From the cell containing the given text, extract its center point as (x, y) coordinate. 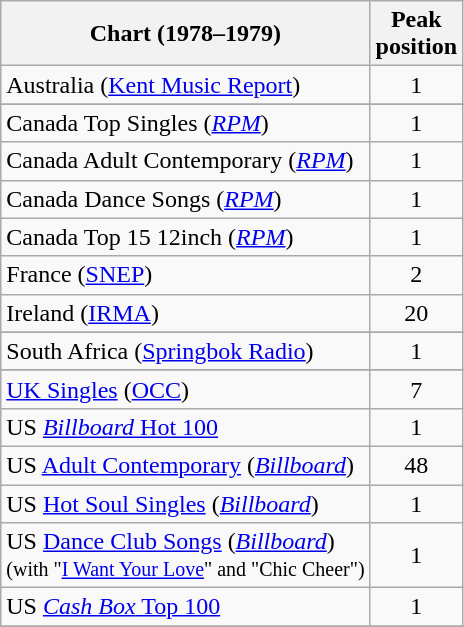
Chart (1978–1979) (186, 34)
US Billboard Hot 100 (186, 427)
48 (416, 465)
South Africa (Springbok Radio) (186, 351)
France (SNEP) (186, 275)
Canada Top 15 12inch (RPM) (186, 237)
7 (416, 389)
US Dance Club Songs (Billboard)(with "I Want Your Love" and "Chic Cheer") (186, 556)
Peakposition (416, 34)
Canada Top Singles (RPM) (186, 123)
US Hot Soul Singles (Billboard) (186, 503)
UK Singles (OCC) (186, 389)
Ireland (IRMA) (186, 313)
Canada Adult Contemporary (RPM) (186, 161)
US Cash Box Top 100 (186, 607)
Australia (Kent Music Report) (186, 85)
2 (416, 275)
US Adult Contemporary (Billboard) (186, 465)
Canada Dance Songs (RPM) (186, 199)
20 (416, 313)
